Determine the (x, y) coordinate at the center of the cell enclosing the given text.  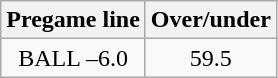
Over/under (210, 20)
59.5 (210, 58)
Pregame line (74, 20)
BALL –6.0 (74, 58)
